Capture the cell that displays the provided text and extract its (x, y) central coordinate. 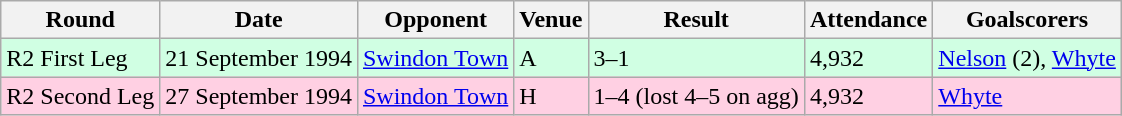
27 September 1994 (259, 96)
Attendance (868, 20)
Result (696, 20)
21 September 1994 (259, 58)
Round (80, 20)
3–1 (696, 58)
Venue (551, 20)
R2 First Leg (80, 58)
1–4 (lost 4–5 on agg) (696, 96)
Date (259, 20)
A (551, 58)
Goalscorers (1028, 20)
Opponent (435, 20)
Whyte (1028, 96)
Nelson (2), Whyte (1028, 58)
H (551, 96)
R2 Second Leg (80, 96)
